Locate the cell with the specified text and output its (x, y) center coordinate. 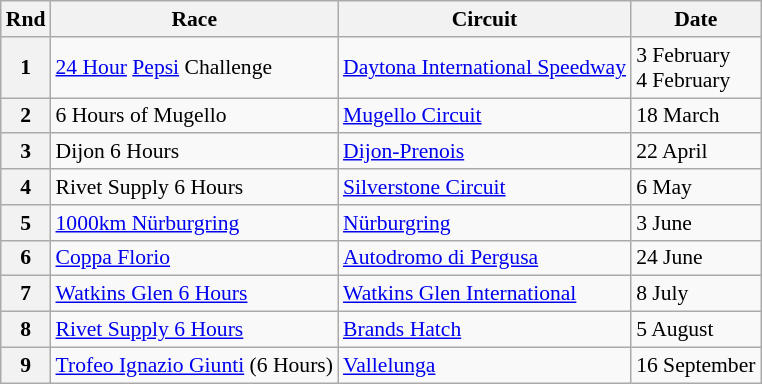
2 (26, 116)
18 March (696, 116)
24 June (696, 258)
1000km Nürburgring (194, 223)
9 (26, 365)
6 (26, 258)
6 Hours of Mugello (194, 116)
Dijon-Prenois (484, 152)
3 February4 February (696, 68)
5 August (696, 330)
Mugello Circuit (484, 116)
4 (26, 187)
Dijon 6 Hours (194, 152)
5 (26, 223)
7 (26, 294)
Trofeo Ignazio Giunti (6 Hours) (194, 365)
Watkins Glen 6 Hours (194, 294)
Rnd (26, 19)
Autodromo di Pergusa (484, 258)
Race (194, 19)
Nürburgring (484, 223)
24 Hour Pepsi Challenge (194, 68)
Daytona International Speedway (484, 68)
Date (696, 19)
Brands Hatch (484, 330)
22 April (696, 152)
Circuit (484, 19)
8 (26, 330)
Watkins Glen International (484, 294)
3 (26, 152)
Vallelunga (484, 365)
Silverstone Circuit (484, 187)
3 June (696, 223)
Coppa Florio (194, 258)
1 (26, 68)
6 May (696, 187)
16 September (696, 365)
8 July (696, 294)
